For the text-containing cell, return its midpoint in [X, Y] coordinate format. 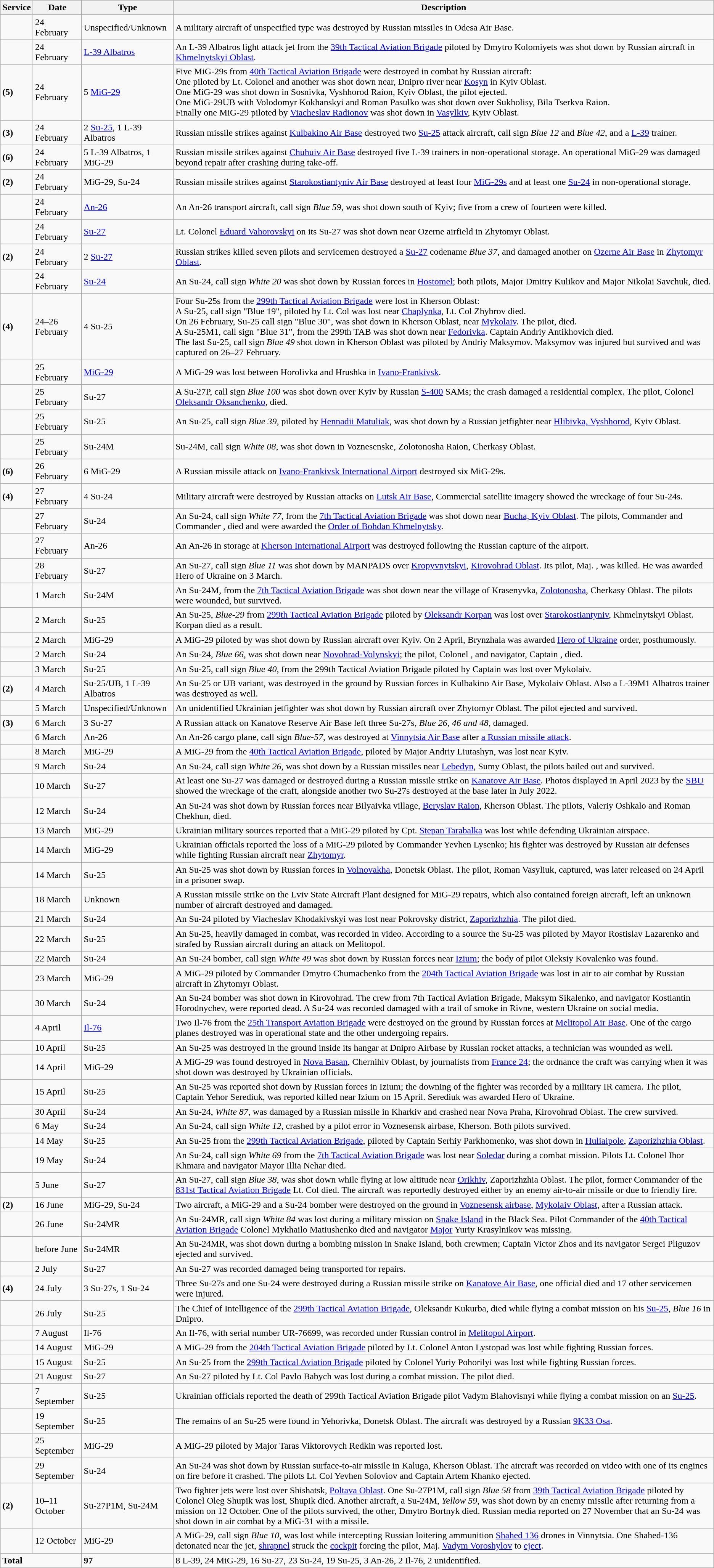
A military aircraft of unspecified type was destroyed by Russian missiles in Odesa Air Base. [444, 27]
Su-24M, call sign White 08, was shot down in Voznesenske, Zolotonosha Raion, Cherkasy Oblast. [444, 447]
Unknown [127, 900]
6 MiG-29 [127, 471]
9 March [57, 766]
2 July [57, 1269]
3 Su-27 [127, 722]
21 August [57, 1377]
16 June [57, 1205]
Military aircraft were destroyed by Russian attacks on Lutsk Air Base, Commercial satellite imagery showed the wreckage of four Su-24s. [444, 496]
29 September [57, 1471]
An Su-24, call sign White 26, was shot down by a Russian missiles near Lebedyn, Sumy Oblast, the pilots bailed out and survived. [444, 766]
A MiG-29 from the 204th Tactical Aviation Brigade piloted by Lt. Colonel Anton Lystopad was lost while fighting Russian forces. [444, 1347]
2 Su-27 [127, 256]
4 March [57, 689]
26 June [57, 1225]
An Su-25, call sign Blue 39, piloted by Hennadii Matuliak, was shot down by a Russian jetfighter near Hlibivka, Vyshhorod, Kyiv Oblast. [444, 422]
An Su-24, White 87, was damaged by a Russian missile in Kharkiv and crashed near Nova Praha, Kirovohrad Oblast. The crew survived. [444, 1112]
Russian missile strikes against Kulbakino Air Base destroyed two Su-25 attack aircraft, call sign Blue 12 and Blue 42, and a L-39 trainer. [444, 133]
6 May [57, 1126]
8 L-39, 24 MiG-29, 16 Su-27, 23 Su-24, 19 Su-25, 3 An-26, 2 Il-76, 2 unidentified. [444, 1560]
Type [127, 8]
Lt. Colonel Eduard Vahorovskyi on its Su-27 was shot down near Ozerne airfield in Zhytomyr Oblast. [444, 232]
The remains of an Su-25 were found in Yehorivka, Donetsk Oblast. The aircraft was destroyed by a Russian 9K33 Osa. [444, 1421]
10 March [57, 786]
Description [444, 8]
12 March [57, 810]
18 March [57, 900]
A MiG-29 from the 40th Tactical Aviation Brigade, piloted by Major Andriy Liutashyn, was lost near Kyiv. [444, 752]
8 March [57, 752]
10 April [57, 1047]
An An-26 in storage at Kherson International Airport was destroyed following the Russian capture of the airport. [444, 546]
An Su-24 piloted by Viacheslav Khodakivskyi was lost near Pokrovsky district, Zaporizhzhia. The pilot died. [444, 919]
before June [57, 1249]
23 March [57, 978]
97 [127, 1560]
(5) [17, 92]
7 August [57, 1333]
Su-25/UB, 1 L-39 Albatros [127, 689]
Two aircraft, a MiG-29 and a Su-24 bomber were destroyed on the ground in Voznesensk airbase, Mykolaiv Oblast, after a Russian attack. [444, 1205]
5 June [57, 1185]
1 March [57, 595]
Russian strikes killed seven pilots and servicemen destroyed a Su-27 codename Blue 37, and damaged another on Ozerne Air Base in Zhytomyr Oblast. [444, 256]
A MiG-29 piloted by Major Taras Viktorovych Redkin was reported lost. [444, 1446]
5 L-39 Albatros, 1 MiG-29 [127, 157]
An unidentified Ukrainian jetfighter was shot down by Russian aircraft over Zhytomyr Oblast. The pilot ejected and survived. [444, 708]
L-39 Albatros [127, 52]
10–11 October [57, 1506]
14 August [57, 1347]
5 MiG-29 [127, 92]
An Su-25 from the 299th Tactical Aviation Brigade, piloted by Captain Serhiy Parkhomenko, was shot down in Huliaipole, Zaporizhzhia Oblast. [444, 1141]
An Su-27 piloted by Lt. Col Pavlo Babych was lost during a combat mission. The pilot died. [444, 1377]
2 Su-25, 1 L-39 Albatros [127, 133]
3 March [57, 669]
4 Su-24 [127, 496]
24 July [57, 1289]
14 April [57, 1067]
Service [17, 8]
An Su-24, call sign White 20 was shot down by Russian forces in Hostomel; both pilots, Major Dmitry Kulikov and Major Nikolai Savchuk, died. [444, 281]
3 Su-27s, 1 Su-24 [127, 1289]
An Su-24 bomber, call sign White 49 was shot down by Russian forces near Izium; the body of pilot Oleksiy Kovalenko was found. [444, 958]
21 March [57, 919]
4 April [57, 1028]
25 September [57, 1446]
26 July [57, 1313]
19 September [57, 1421]
An Su-25, call sign Blue 40, from the 299th Tactical Aviation Brigade piloted by Captain was lost over Mykolaiv. [444, 669]
An Il-76, with serial number UR-76699, was recorded under Russian control in Melitopol Airport. [444, 1333]
Ukrainian officials reported the death of 299th Tactical Aviation Brigade pilot Vadym Blahovisnyi while flying a combat mission on an Su-25. [444, 1396]
Total [41, 1560]
Ukrainian military sources reported that a MiG-29 piloted by Cpt. Stepan Tarabalka was lost while defending Ukrainian airspace. [444, 830]
5 March [57, 708]
A MiG-29 piloted by was shot down by Russian aircraft over Kyiv. On 2 April, Brynzhala was awarded Hero of Ukraine order, posthumously. [444, 640]
An Su-24, Blue 66, was shot down near Novohrad-Volynskyi; the pilot, Colonel , and navigator, Captain , died. [444, 654]
Su-27P1M, Su-24M [127, 1506]
30 March [57, 1003]
Russian missile strikes against Starokostiantyniv Air Base destroyed at least four MiG-29s and at least one Su-24 in non-operational storage. [444, 182]
13 March [57, 830]
4 Su-25 [127, 326]
A MiG-29 was lost between Horolivka and Hrushka in Ivano-Frankivsk. [444, 372]
7 September [57, 1396]
A Russian missile attack on Ivano-Frankivsk International Airport destroyed six MiG-29s. [444, 471]
28 February [57, 570]
30 April [57, 1112]
An Su-25 from the 299th Tactical Aviation Brigade piloted by Colonel Yuriy Pohorilyi was lost while fighting Russian forces. [444, 1362]
26 February [57, 471]
An Su-27 was recorded damaged being transported for repairs. [444, 1269]
An Su-25 was destroyed in the ground inside its hangar at Dnipro Airbase by Russian rocket attacks, a technician was wounded as well. [444, 1047]
24–26 February [57, 326]
19 May [57, 1160]
A Russian attack on Kanatove Reserve Air Base left three Su-27s, Blue 26, 46 and 48, damaged. [444, 722]
15 April [57, 1092]
An An-26 cargo plane, call sign Blue-57, was destroyed at Vinnytsia Air Base after a Russian missile attack. [444, 737]
15 August [57, 1362]
12 October [57, 1541]
14 May [57, 1141]
Date [57, 8]
An An-26 transport aircraft, call sign Blue 59, was shot down south of Kyiv; five from a crew of fourteen were killed. [444, 207]
An Su-24 was shot down by Russian forces near Bilyaivka village, Beryslav Raion, Kherson Oblast. The pilots, Valeriy Oshkalo and Roman Chekhun, died. [444, 810]
An Su-24, call sign White 12, crashed by a pilot error in Voznesensk airbase, Kherson. Both pilots survived. [444, 1126]
